Identify which cell holds the provided text, then report its [X, Y] central coordinate. 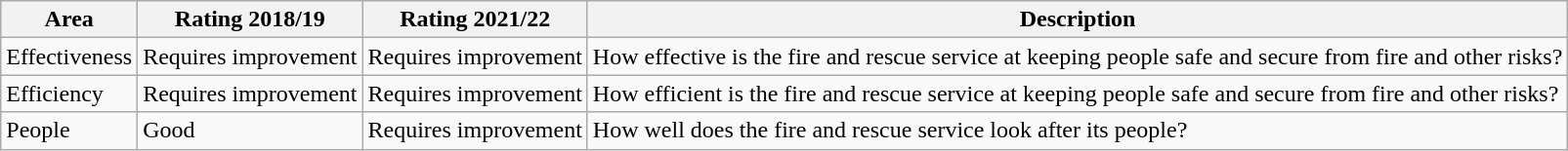
How effective is the fire and rescue service at keeping people safe and secure from fire and other risks? [1078, 57]
Description [1078, 19]
Area [69, 19]
Good [250, 131]
How efficient is the fire and rescue service at keeping people safe and secure from fire and other risks? [1078, 94]
Rating 2018/19 [250, 19]
People [69, 131]
Effectiveness [69, 57]
Rating 2021/22 [475, 19]
Efficiency [69, 94]
How well does the fire and rescue service look after its people? [1078, 131]
